Detect which cell encompasses the target text, then output its [X, Y] center coordinate. 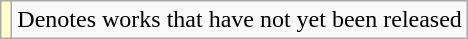
Denotes works that have not yet been released [240, 20]
